Search for the cell housing the specified text and yield its [X, Y] center coordinate. 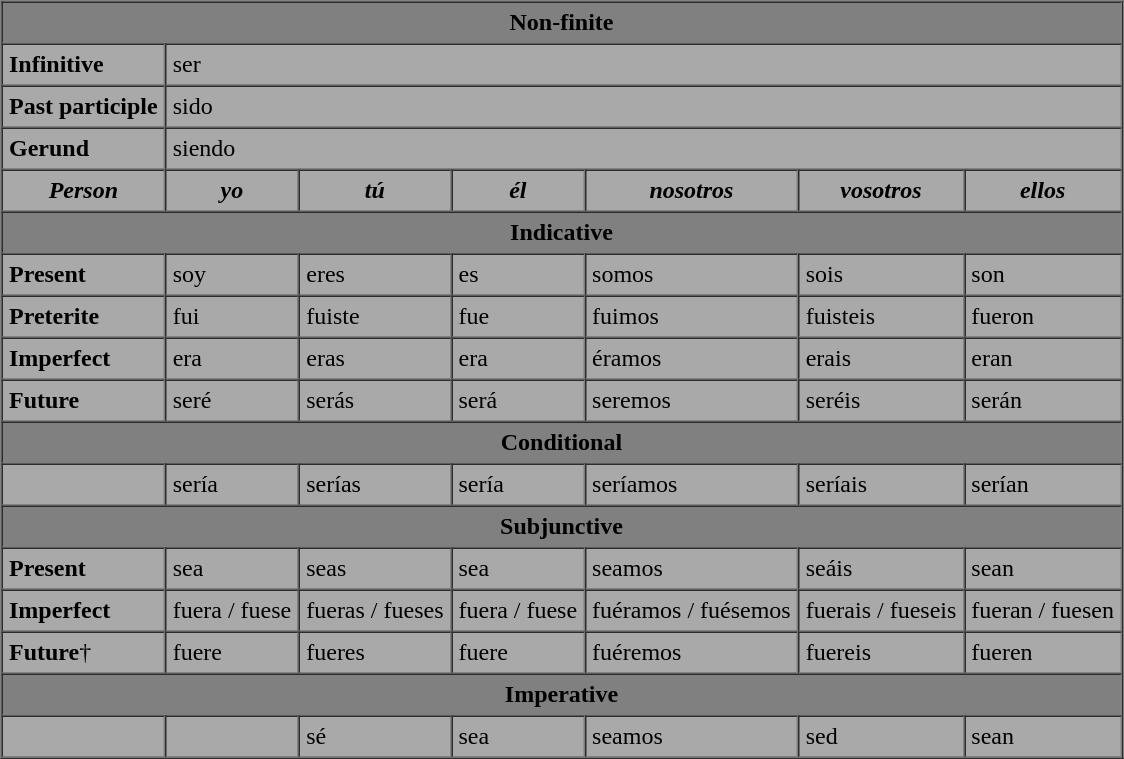
seré [232, 401]
sois [881, 275]
Future [84, 401]
seas [375, 569]
fuiste [375, 317]
sed [881, 737]
fueres [375, 653]
serían [1043, 485]
Past participle [84, 107]
serías [375, 485]
tú [375, 191]
Infinitive [84, 65]
fueras / fueses [375, 611]
fueren [1043, 653]
serás [375, 401]
seremos [692, 401]
ellos [1043, 191]
soy [232, 275]
Preterite [84, 317]
sido [643, 107]
son [1043, 275]
Non-finite [562, 23]
yo [232, 191]
fue [518, 317]
será [518, 401]
erais [881, 359]
serán [1043, 401]
Person [84, 191]
fueran / fuesen [1043, 611]
Future† [84, 653]
eran [1043, 359]
fuerais / fueseis [881, 611]
fuéremos [692, 653]
seríais [881, 485]
éramos [692, 359]
Conditional [562, 443]
Indicative [562, 233]
fuéramos / fuésemos [692, 611]
Imperative [562, 695]
Gerund [84, 149]
fuereis [881, 653]
seríamos [692, 485]
nosotros [692, 191]
fueron [1043, 317]
sé [375, 737]
él [518, 191]
seréis [881, 401]
siendo [643, 149]
Subjunctive [562, 527]
eras [375, 359]
fuimos [692, 317]
ser [643, 65]
somos [692, 275]
vosotros [881, 191]
fuisteis [881, 317]
es [518, 275]
seáis [881, 569]
eres [375, 275]
fui [232, 317]
